Search for the cell housing the specified text and yield its [x, y] center coordinate. 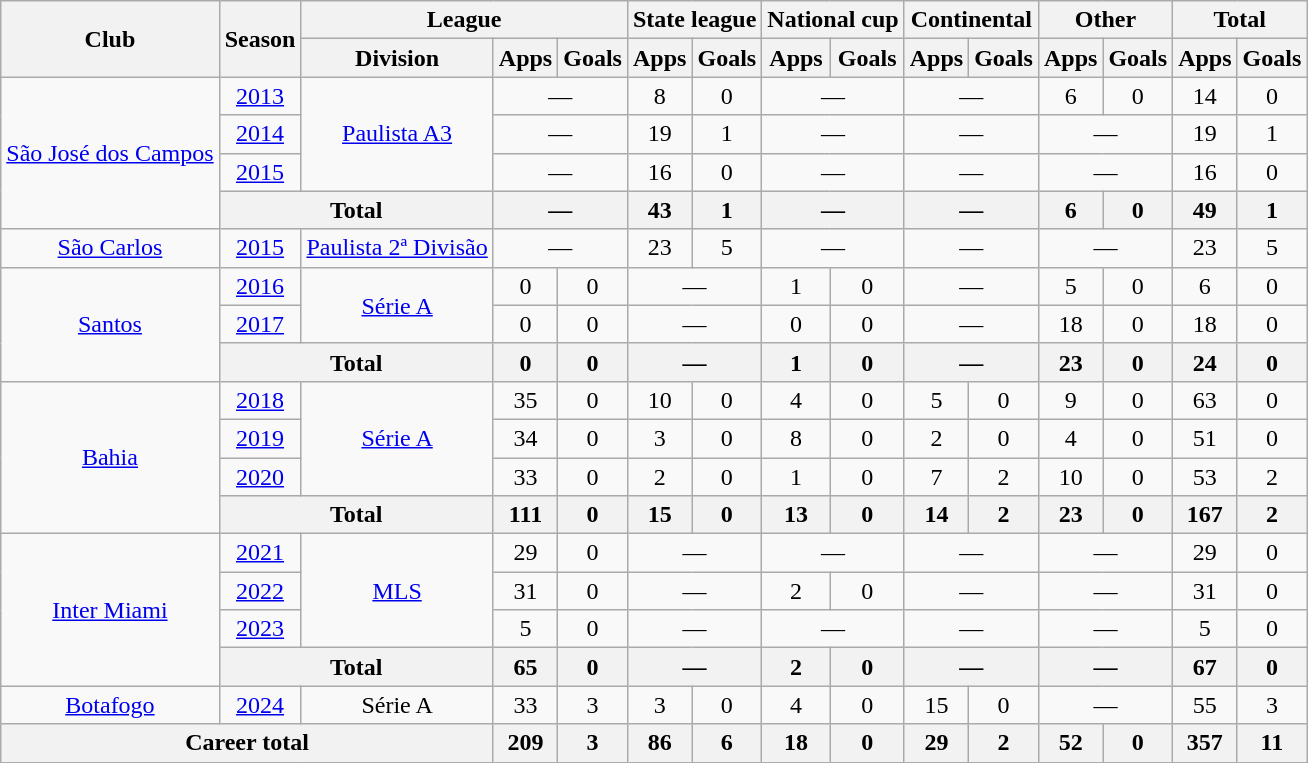
63 [1205, 400]
State league [694, 20]
43 [659, 210]
9 [1070, 400]
209 [525, 743]
49 [1205, 210]
24 [1205, 362]
2020 [260, 477]
65 [525, 667]
2013 [260, 96]
2017 [260, 324]
167 [1205, 515]
Continental [971, 20]
São Carlos [110, 248]
53 [1205, 477]
Botafogo [110, 705]
51 [1205, 438]
2024 [260, 705]
MLS [397, 591]
Career total [248, 743]
7 [936, 477]
Other [1105, 20]
National cup [833, 20]
Paulista A3 [397, 134]
Club [110, 39]
34 [525, 438]
São José dos Campos [110, 153]
111 [525, 515]
2014 [260, 134]
86 [659, 743]
55 [1205, 705]
Paulista 2ª Divisão [397, 248]
2016 [260, 286]
2018 [260, 400]
13 [796, 515]
Bahia [110, 457]
League [464, 20]
2023 [260, 629]
2019 [260, 438]
Santos [110, 324]
Inter Miami [110, 610]
357 [1205, 743]
Season [260, 39]
2022 [260, 591]
52 [1070, 743]
67 [1205, 667]
11 [1272, 743]
35 [525, 400]
2021 [260, 553]
Division [397, 58]
